Provide the [x, y] coordinate of the cell's center where the given text is located.  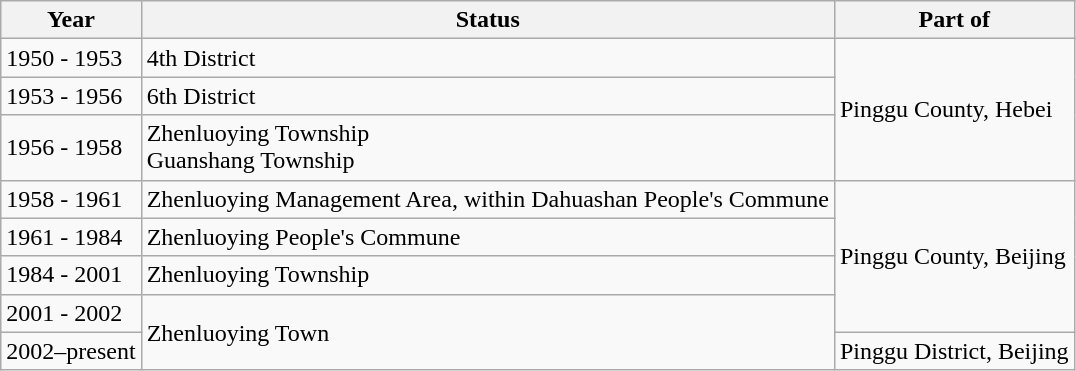
Pinggu District, Beijing [954, 351]
Zhenluoying Town [488, 332]
Zhenluoying Township [488, 275]
4th District [488, 58]
Part of [954, 20]
Zhenluoying TownshipGuanshang Township [488, 148]
1961 - 1984 [71, 237]
Zhenluoying People's Commune [488, 237]
6th District [488, 96]
1950 - 1953 [71, 58]
2002–present [71, 351]
Zhenluoying Management Area, within Dahuashan People's Commune [488, 199]
1953 - 1956 [71, 96]
Pinggu County, Beijing [954, 256]
1984 - 2001 [71, 275]
Status [488, 20]
Pinggu County, Hebei [954, 110]
Year [71, 20]
1958 - 1961 [71, 199]
2001 - 2002 [71, 313]
1956 - 1958 [71, 148]
